Pinpoint the cell where the given text exists, returning its [X, Y] midpoint coordinate. 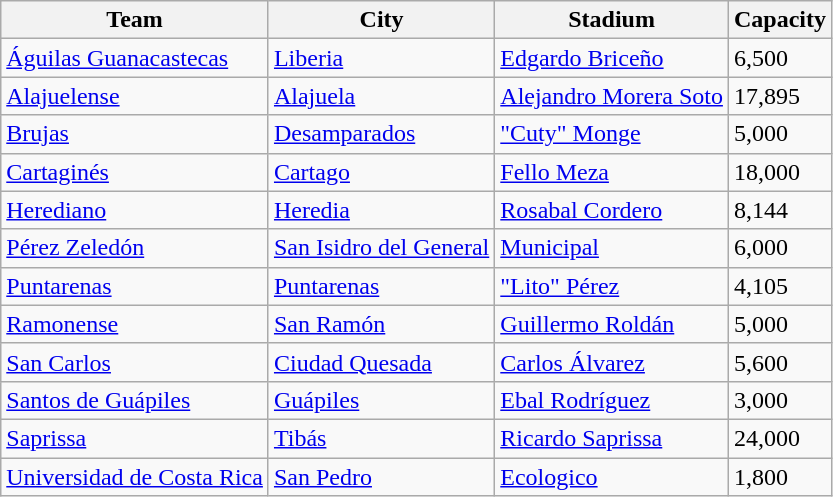
Stadium [612, 20]
Capacity [780, 20]
8,144 [780, 210]
San Pedro [381, 477]
City [381, 20]
18,000 [780, 172]
Liberia [381, 58]
San Isidro del General [381, 248]
17,895 [780, 96]
Brujas [135, 134]
Carlos Álvarez [612, 362]
Alajuelense [135, 96]
3,000 [780, 400]
1,800 [780, 477]
Ecologico [612, 477]
"Cuty" Monge [612, 134]
Santos de Guápiles [135, 400]
5,600 [780, 362]
Alajuela [381, 96]
Guillermo Roldán [612, 324]
Alejandro Morera Soto [612, 96]
Team [135, 20]
Cartaginés [135, 172]
24,000 [780, 438]
Cartago [381, 172]
Rosabal Cordero [612, 210]
Heredia [381, 210]
Desamparados [381, 134]
6,500 [780, 58]
San Ramón [381, 324]
4,105 [780, 286]
Tibás [381, 438]
Municipal [612, 248]
Guápiles [381, 400]
6,000 [780, 248]
"Lito" Pérez [612, 286]
Herediano [135, 210]
Águilas Guanacastecas [135, 58]
Fello Meza [612, 172]
Universidad de Costa Rica [135, 477]
Ciudad Quesada [381, 362]
Ramonense [135, 324]
San Carlos [135, 362]
Pérez Zeledón [135, 248]
Ricardo Saprissa [612, 438]
Saprissa [135, 438]
Edgardo Briceño [612, 58]
Ebal Rodríguez [612, 400]
